Detect which cell encompasses the target text, then output its (x, y) center coordinate. 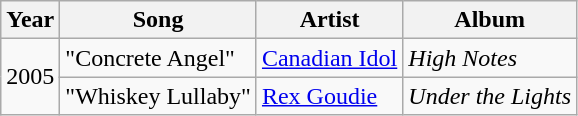
2005 (30, 77)
Year (30, 20)
Artist (329, 20)
Rex Goudie (329, 96)
Song (158, 20)
Album (490, 20)
"Whiskey Lullaby" (158, 96)
Canadian Idol (329, 58)
Under the Lights (490, 96)
"Concrete Angel" (158, 58)
High Notes (490, 58)
